Locate the cell with the specified text and output its [x, y] center coordinate. 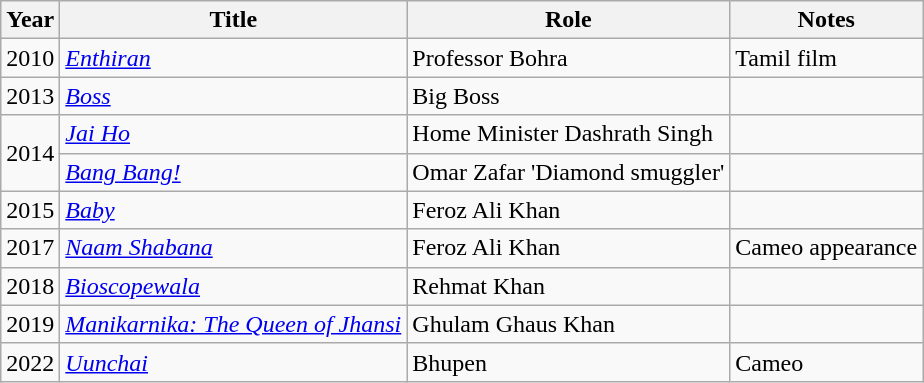
Boss [234, 96]
Tamil film [826, 58]
Rehmat Khan [568, 286]
Ghulam Ghaus Khan [568, 324]
2010 [30, 58]
2013 [30, 96]
Year [30, 20]
Professor Bohra [568, 58]
2017 [30, 248]
2018 [30, 286]
Baby [234, 210]
Big Boss [568, 96]
Naam Shabana [234, 248]
Notes [826, 20]
Bioscopewala [234, 286]
2019 [30, 324]
2022 [30, 362]
Title [234, 20]
2014 [30, 153]
Cameo [826, 362]
Jai Ho [234, 134]
Home Minister Dashrath Singh [568, 134]
Manikarnika: The Queen of Jhansi [234, 324]
Enthiran [234, 58]
Uunchai [234, 362]
Bhupen [568, 362]
Cameo appearance [826, 248]
Bang Bang! [234, 172]
2015 [30, 210]
Omar Zafar 'Diamond smuggler' [568, 172]
Role [568, 20]
